Output the (X, Y) coordinate of the center of the cell containing the given text.  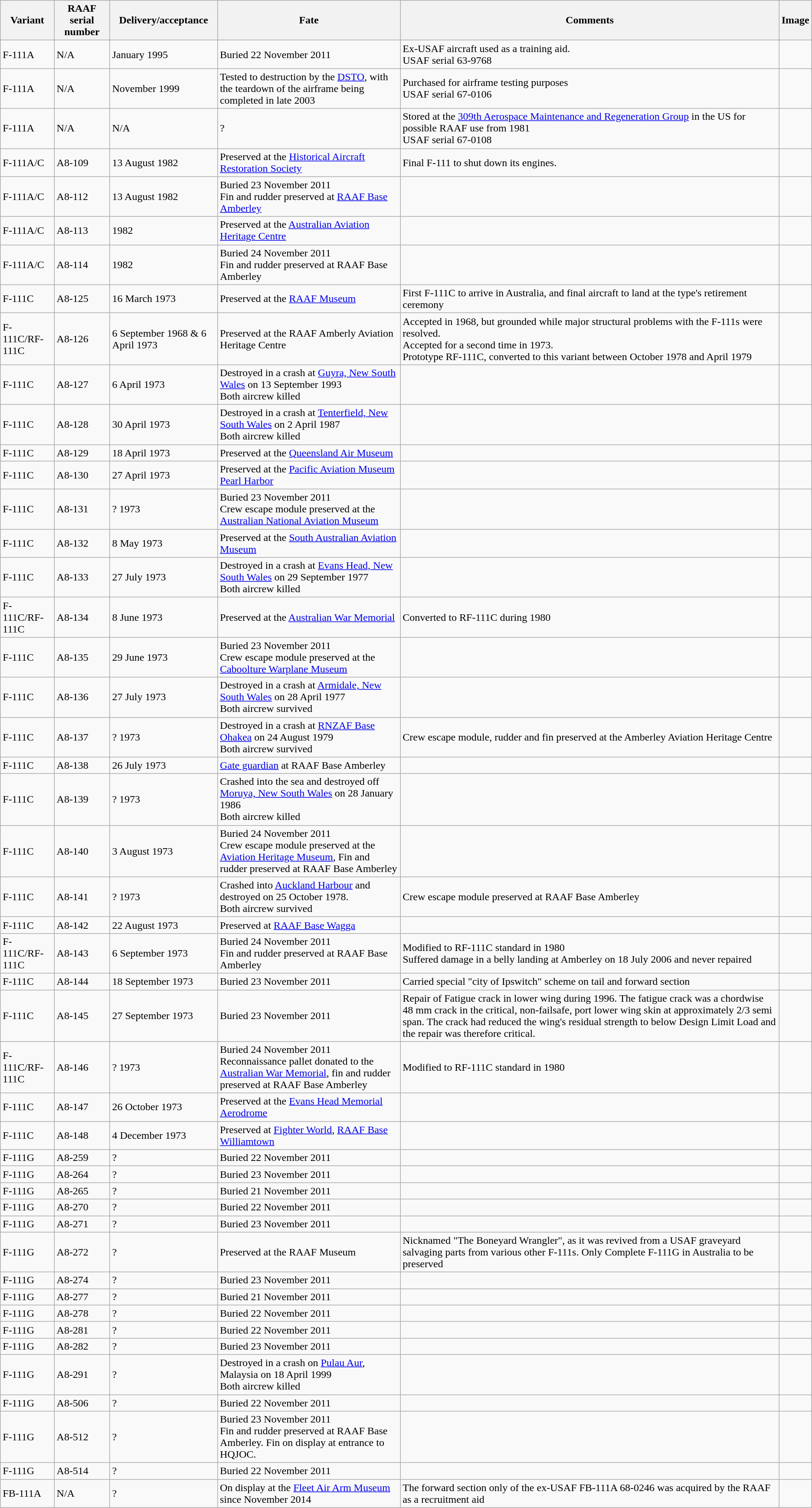
A8-127 (82, 384)
A8-514 (82, 1471)
Gate guardian at RAAF Base Amberley (309, 765)
27 September 1973 (164, 1016)
4 December 1973 (164, 1136)
A8-147 (82, 1107)
6 April 1973 (164, 384)
A8-133 (82, 577)
Buried 23 November 2011Crew escape module preserved at the Caboolture Warplane Museum (309, 657)
RAAF serial number (82, 20)
Buried 23 November 2011Fin and rudder preserved at RAAF Base Amberley. Fin on display at entrance to HQJOC. (309, 1437)
Buried 23 November 2011Fin and rudder preserved at RAAF Base Amberley (309, 197)
A8-142 (82, 925)
Carried special "city of Ipswitch" scheme on tail and forward section (590, 981)
On display at the Fleet Air Arm Museum since November 2014 (309, 1493)
8 June 1973 (164, 617)
26 July 1973 (164, 765)
Image (796, 20)
A8-144 (82, 981)
Modified to RF-111C standard in 1980 Suffered damage in a belly landing at Amberley on 18 July 2006 and never repaired (590, 953)
Preserved at the Australian War Memorial (309, 617)
Buried 24 November 2011Crew escape module preserved at the Aviation Heritage Museum, Fin and rudder preserved at RAAF Base Amberley (309, 851)
Tested to destruction by the DSTO, with the teardown of the airframe being completed in late 2003 (309, 89)
Purchased for airframe testing purposesUSAF serial 67-0106 (590, 89)
A8-512 (82, 1437)
A8-148 (82, 1136)
Stored at the 309th Aerospace Maintenance and Regeneration Group in the US for possible RAAF use from 1981 USAF serial 67-0108 (590, 128)
A8-143 (82, 953)
Preserved at the Queensland Air Museum (309, 452)
Comments (590, 20)
Crashed into the sea and destroyed off Moruya, New South Wales on 28 January 1986Both aircrew killed (309, 799)
A8-132 (82, 543)
3 August 1973 (164, 851)
Destroyed in a crash at Evans Head, New South Wales on 29 September 1977Both aircrew killed (309, 577)
A8-136 (82, 697)
A8-264 (82, 1174)
A8-135 (82, 657)
Crew escape module preserved at RAAF Base Amberley (590, 897)
A8-137 (82, 737)
Preserved at the Historical Aircraft Restoration Society (309, 162)
Ex-USAF aircraft used as a training aid.USAF serial 63-9768 (590, 55)
A8-128 (82, 424)
A8-129 (82, 452)
A8-271 (82, 1224)
6 September 1973 (164, 953)
Preserved at the Pacific Aviation Museum Pearl Harbor (309, 475)
Final F-111 to shut down its engines. (590, 162)
A8-259 (82, 1158)
A8-114 (82, 265)
A8-113 (82, 231)
A8-141 (82, 897)
8 May 1973 (164, 543)
Converted to RF-111C during 1980 (590, 617)
Preserved at the Evans Head Memorial Aerodrome (309, 1107)
A8-291 (82, 1374)
Modified to RF-111C standard in 1980 (590, 1067)
A8-126 (82, 338)
A8-112 (82, 197)
The forward section only of the ex-USAF FB-111A 68-0246 was acquired by the RAAF as a recruitment aid (590, 1493)
Preserved at the RAAF Amberly Aviation Heritage Centre (309, 338)
A8-274 (82, 1280)
A8-109 (82, 162)
27 April 1973 (164, 475)
Destroyed in a crash at Tenterfield, New South Wales on 2 April 1987Both aircrew killed (309, 424)
November 1999 (164, 89)
A8-506 (82, 1403)
Destroyed in a crash at Guyra, New South Wales on 13 September 1993Both aircrew killed (309, 384)
January 1995 (164, 55)
22 August 1973 (164, 925)
26 October 1973 (164, 1107)
Crew escape module, rudder and fin preserved at the Amberley Aviation Heritage Centre (590, 737)
Preserved at the Australian Aviation Heritage Centre (309, 231)
Delivery/acceptance (164, 20)
A8-138 (82, 765)
A8-139 (82, 799)
A8-145 (82, 1016)
First F-111C to arrive in Australia, and final aircraft to land at the type's retirement ceremony (590, 298)
A8-130 (82, 475)
Preserved at the South Australian Aviation Museum (309, 543)
18 April 1973 (164, 452)
6 September 1968 & 6 April 1973 (164, 338)
Destroyed in a crash at Armidale, New South Wales on 28 April 1977Both aircrew survived (309, 697)
A8-125 (82, 298)
16 March 1973 (164, 298)
A8-265 (82, 1191)
Destroyed in a crash at RNZAF Base Ohakea on 24 August 1979Both aircrew survived (309, 737)
Preserved at RAAF Base Wagga (309, 925)
Crashed into Auckland Harbour and destroyed on 25 October 1978.Both aircrew survived (309, 897)
Preserved at Fighter World, RAAF Base Williamtown (309, 1136)
A8-277 (82, 1297)
29 June 1973 (164, 657)
Variant (27, 20)
30 April 1973 (164, 424)
A8-134 (82, 617)
A8-282 (82, 1346)
Destroyed in a crash on Pulau Aur, Malaysia on 18 April 1999Both aircrew killed (309, 1374)
Buried 24 November 2011Reconnaissance pallet donated to the Australian War Memorial, fin and rudder preserved at RAAF Base Amberley (309, 1067)
Buried 23 November 2011Crew escape module preserved at the Australian National Aviation Museum (309, 509)
A8-270 (82, 1207)
A8-131 (82, 509)
A8-146 (82, 1067)
18 September 1973 (164, 981)
A8-272 (82, 1252)
A8-278 (82, 1313)
A8-140 (82, 851)
Fate (309, 20)
A8-281 (82, 1330)
FB-111A (27, 1493)
